From the cell containing the given text, extract its center point as (x, y) coordinate. 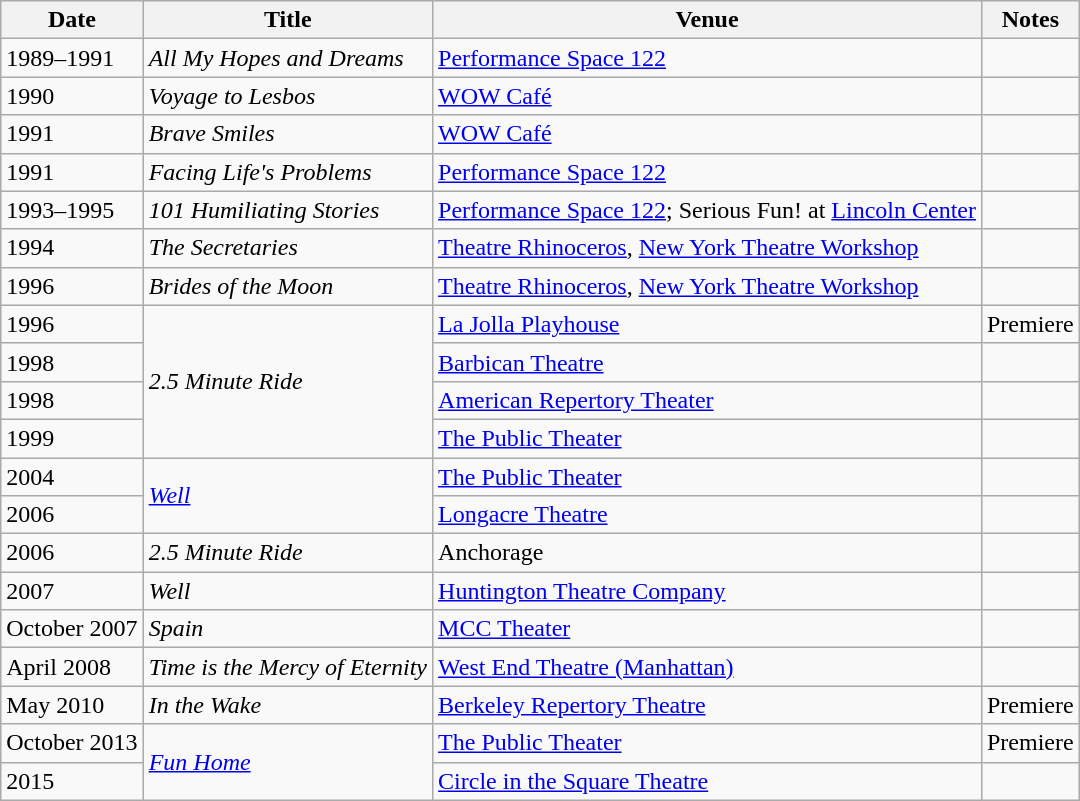
Facing Life's Problems (288, 172)
Barbican Theatre (708, 362)
October 2007 (72, 629)
Circle in the Square Theatre (708, 781)
West End Theatre (Manhattan) (708, 667)
Venue (708, 20)
1990 (72, 96)
The Secretaries (288, 248)
Huntington Theatre Company (708, 591)
1993–1995 (72, 210)
2015 (72, 781)
October 2013 (72, 743)
Notes (1030, 20)
Performance Space 122; Serious Fun! at Lincoln Center (708, 210)
2007 (72, 591)
American Repertory Theater (708, 400)
Anchorage (708, 553)
April 2008 (72, 667)
Berkeley Repertory Theatre (708, 705)
Date (72, 20)
May 2010 (72, 705)
Brave Smiles (288, 134)
MCC Theater (708, 629)
La Jolla Playhouse (708, 324)
1989–1991 (72, 58)
1999 (72, 438)
1994 (72, 248)
101 Humiliating Stories (288, 210)
In the Wake (288, 705)
Brides of the Moon (288, 286)
Voyage to Lesbos (288, 96)
Fun Home (288, 762)
Time is the Mercy of Eternity (288, 667)
Title (288, 20)
Longacre Theatre (708, 515)
2004 (72, 477)
Spain (288, 629)
All My Hopes and Dreams (288, 58)
